Extract the (X, Y) coordinate from the center of the cell holding the provided text.  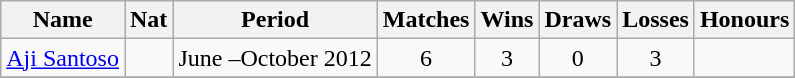
Losses (656, 20)
Period (275, 20)
Honours (744, 20)
June –October 2012 (275, 58)
Draws (578, 20)
Matches (426, 20)
Nat (148, 20)
0 (578, 58)
Aji Santoso (63, 58)
Name (63, 20)
6 (426, 58)
Wins (507, 20)
